Provide the (x, y) coordinate of the cell's center where the given text is located.  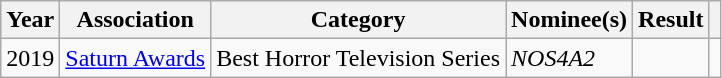
NOS4A2 (570, 58)
2019 (30, 58)
Category (358, 20)
Saturn Awards (136, 58)
Association (136, 20)
Year (30, 20)
Best Horror Television Series (358, 58)
Nominee(s) (570, 20)
Result (671, 20)
